Detect which cell encompasses the target text, then output its (X, Y) center coordinate. 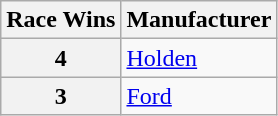
Manufacturer (199, 20)
4 (61, 58)
3 (61, 96)
Holden (199, 58)
Ford (199, 96)
Race Wins (61, 20)
